Determine the [x, y] coordinate at the center of the cell enclosing the given text.  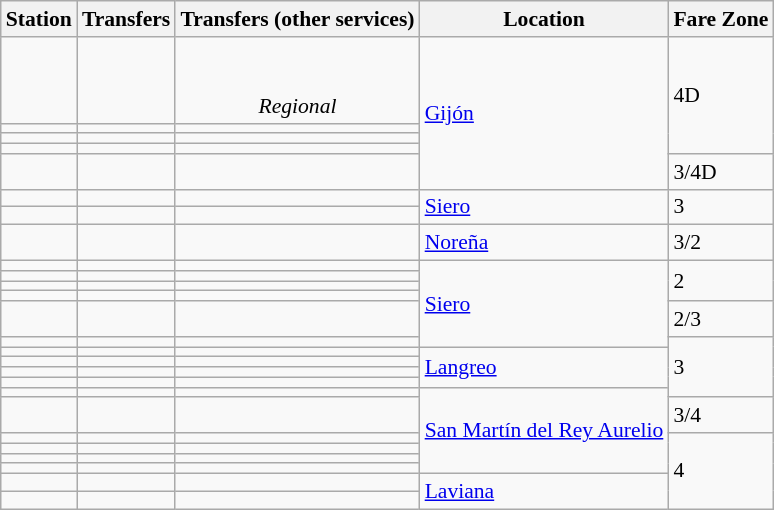
Laviana [544, 492]
Regional [297, 80]
Transfers (other services) [297, 19]
Fare Zone [720, 19]
3/2 [720, 243]
4D [720, 96]
Langreo [544, 367]
2 [720, 281]
2/3 [720, 319]
Station [39, 19]
Noreña [544, 243]
Location [544, 19]
4 [720, 471]
Transfers [126, 19]
Gijón [544, 114]
3/4D [720, 172]
San Martín del Rey Aurelio [544, 430]
3/4 [720, 416]
